Search for the cell housing the specified text and yield its [x, y] center coordinate. 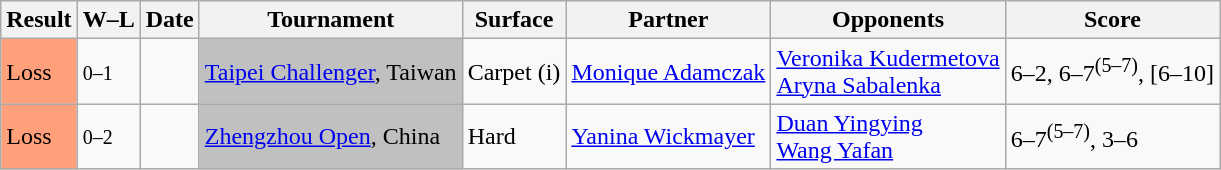
Yanina Wickmayer [668, 136]
Carpet (i) [514, 72]
Tournament [330, 20]
Partner [668, 20]
W–L [108, 20]
0–2 [108, 136]
Zhengzhou Open, China [330, 136]
Veronika Kudermetova Aryna Sabalenka [888, 72]
Score [1112, 20]
6–2, 6–7(5–7), [6–10] [1112, 72]
Opponents [888, 20]
Surface [514, 20]
Taipei Challenger, Taiwan [330, 72]
Date [170, 20]
0–1 [108, 72]
Duan Yingying Wang Yafan [888, 136]
Monique Adamczak [668, 72]
Hard [514, 136]
6–7(5–7), 3–6 [1112, 136]
Result [39, 20]
